Identify which cell holds the provided text, then report its (x, y) central coordinate. 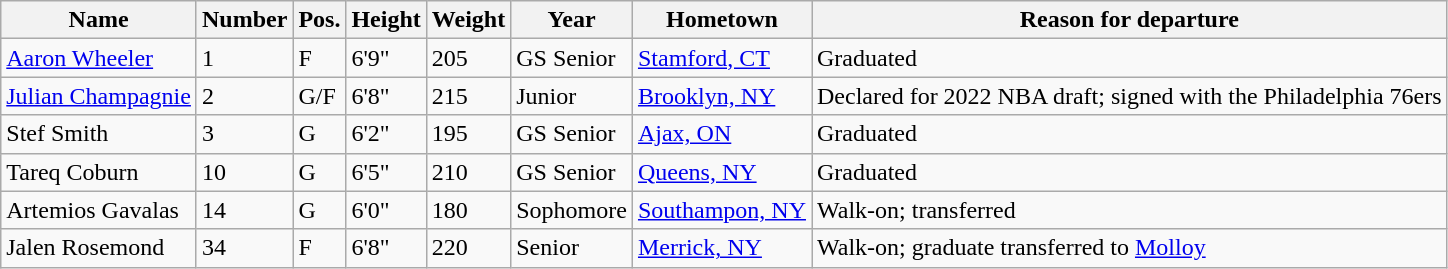
G/F (320, 96)
Height (386, 20)
Southampon, NY (722, 210)
Year (572, 20)
6'2" (386, 134)
10 (244, 172)
6'0" (386, 210)
Ajax, ON (722, 134)
Senior (572, 248)
34 (244, 248)
Sophomore (572, 210)
220 (468, 248)
Queens, NY (722, 172)
Merrick, NY (722, 248)
Name (99, 20)
Tareq Coburn (99, 172)
14 (244, 210)
Artemios Gavalas (99, 210)
Julian Champagnie (99, 96)
Number (244, 20)
Pos. (320, 20)
6'5" (386, 172)
6'9" (386, 58)
1 (244, 58)
180 (468, 210)
Hometown (722, 20)
Jalen Rosemond (99, 248)
210 (468, 172)
Brooklyn, NY (722, 96)
Junior (572, 96)
2 (244, 96)
Declared for 2022 NBA draft; signed with the Philadelphia 76ers (1130, 96)
205 (468, 58)
215 (468, 96)
Weight (468, 20)
Walk-on; graduate transferred to Molloy (1130, 248)
Walk-on; transferred (1130, 210)
Stamford, CT (722, 58)
Stef Smith (99, 134)
Aaron Wheeler (99, 58)
Reason for departure (1130, 20)
195 (468, 134)
3 (244, 134)
